Find where the given text appears and provide that cell's center as (X, Y) coordinate. 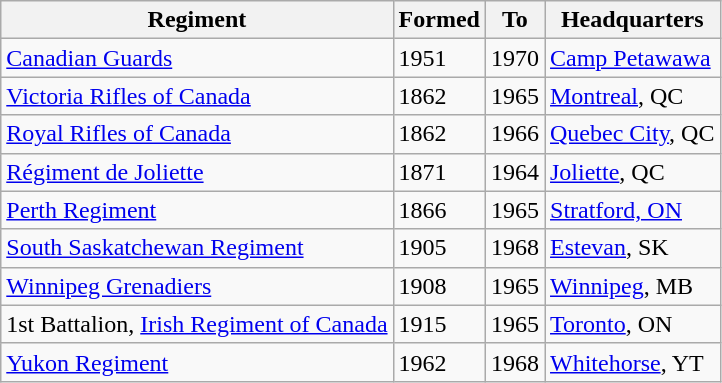
Formed (439, 20)
Camp Petawawa (632, 58)
1962 (439, 362)
Victoria Rifles of Canada (197, 96)
South Saskatchewan Regiment (197, 248)
Royal Rifles of Canada (197, 134)
Estevan, SK (632, 248)
Winnipeg, MB (632, 286)
1966 (514, 134)
Quebec City, QC (632, 134)
1964 (514, 172)
Whitehorse, YT (632, 362)
1951 (439, 58)
Yukon Regiment (197, 362)
1871 (439, 172)
Régiment de Joliette (197, 172)
Stratford, ON (632, 210)
Joliette, QC (632, 172)
1st Battalion, Irish Regiment of Canada (197, 324)
Perth Regiment (197, 210)
1908 (439, 286)
1905 (439, 248)
Montreal, QC (632, 96)
Winnipeg Grenadiers (197, 286)
Canadian Guards (197, 58)
Regiment (197, 20)
Toronto, ON (632, 324)
1970 (514, 58)
1866 (439, 210)
1915 (439, 324)
Headquarters (632, 20)
To (514, 20)
